Return the [x, y] coordinate for the center point of the cell that contains the specified text.  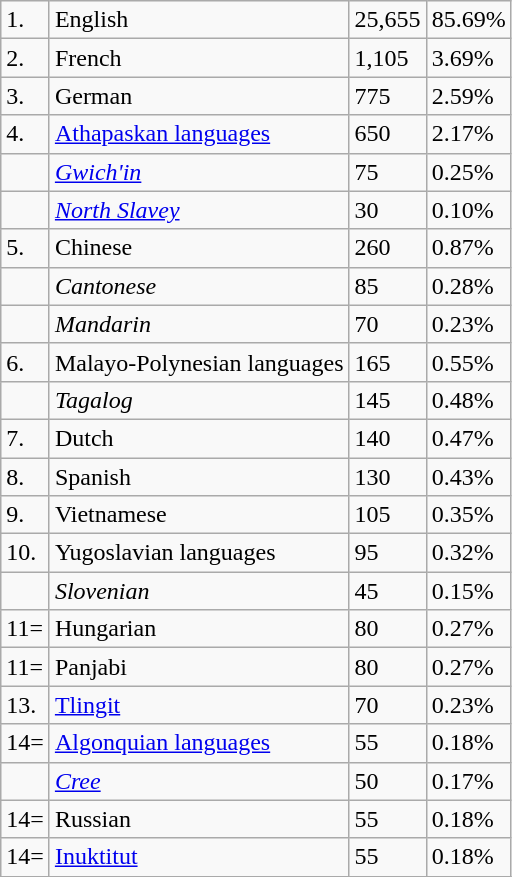
30 [388, 210]
2. [26, 58]
Cree [199, 781]
650 [388, 134]
0.43% [468, 477]
85.69% [468, 20]
260 [388, 248]
0.35% [468, 515]
4. [26, 134]
Cantonese [199, 286]
10. [26, 553]
775 [388, 96]
0.28% [468, 286]
95 [388, 553]
3.69% [468, 58]
Athapaskan languages [199, 134]
145 [388, 400]
0.15% [468, 591]
2.17% [468, 134]
165 [388, 362]
Malayo-Polynesian languages [199, 362]
0.87% [468, 248]
Gwich'in [199, 172]
105 [388, 515]
50 [388, 781]
25,655 [388, 20]
Inuktitut [199, 857]
0.32% [468, 553]
French [199, 58]
Algonquian languages [199, 743]
2.59% [468, 96]
140 [388, 438]
1,105 [388, 58]
13. [26, 705]
Mandarin [199, 324]
1. [26, 20]
Russian [199, 819]
0.17% [468, 781]
8. [26, 477]
English [199, 20]
45 [388, 591]
Slovenian [199, 591]
Hungarian [199, 629]
Tagalog [199, 400]
North Slavey [199, 210]
0.48% [468, 400]
0.47% [468, 438]
7. [26, 438]
6. [26, 362]
Chinese [199, 248]
German [199, 96]
Spanish [199, 477]
5. [26, 248]
0.25% [468, 172]
Tlingit [199, 705]
75 [388, 172]
130 [388, 477]
Yugoslavian languages [199, 553]
0.55% [468, 362]
0.10% [468, 210]
Vietnamese [199, 515]
85 [388, 286]
3. [26, 96]
9. [26, 515]
Dutch [199, 438]
Panjabi [199, 667]
